Capture the cell that displays the provided text and extract its (X, Y) central coordinate. 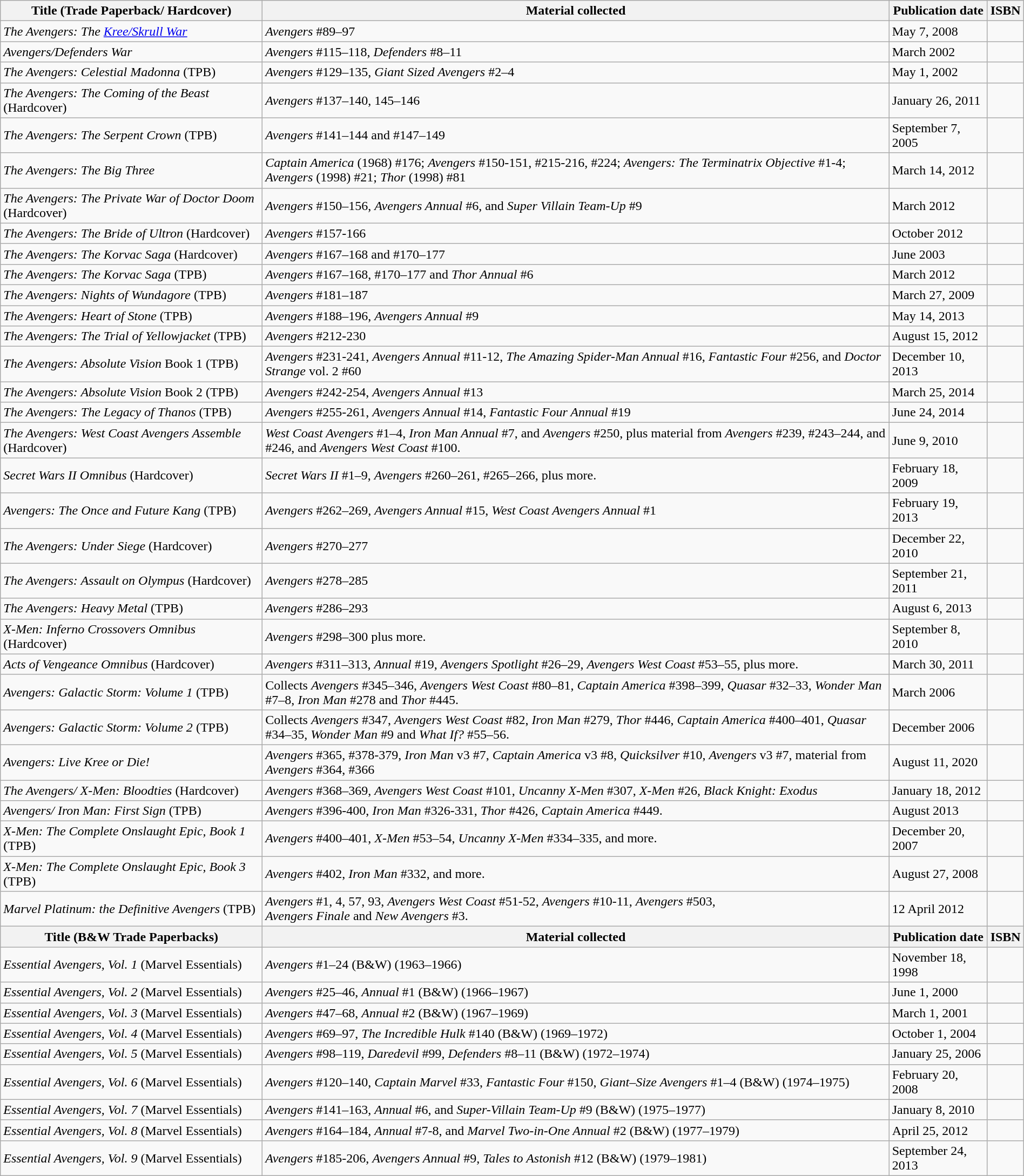
X-Men: Inferno Crossovers Omnibus (Hardcover) (132, 636)
The Avengers: Absolute Vision Book 1 (TPB) (132, 364)
October 1, 2004 (938, 1033)
May 7, 2008 (938, 31)
Avengers: The Once and Future Kang (TPB) (132, 511)
April 25, 2012 (938, 1130)
Secret Wars II #1–9, Avengers #260–261, #265–266, plus more. (576, 475)
Avengers #164–184, Annual #7-8, and Marvel Two-in-One Annual #2 (B&W) (1977–1979) (576, 1130)
December 2006 (938, 727)
December 20, 2007 (938, 839)
The Avengers: The Private War of Doctor Doom (Hardcover) (132, 205)
The Avengers: The Serpent Crown (TPB) (132, 135)
Avengers #141–144 and #147–149 (576, 135)
Avengers #311–313, Annual #19, Avengers Spotlight #26–29, Avengers West Coast #53–55, plus more. (576, 664)
March 25, 2014 (938, 392)
Avengers: Galactic Storm: Volume 1 (TPB) (132, 692)
March 2006 (938, 692)
February 18, 2009 (938, 475)
Avengers #365, #378-379, Iron Man v3 #7, Captain America v3 #8, Quicksilver #10, Avengers v3 #7, material from Avengers #364, #366 (576, 762)
March 27, 2009 (938, 295)
Essential Avengers, Vol. 3 (Marvel Essentials) (132, 1013)
August 27, 2008 (938, 874)
June 2003 (938, 254)
Avengers #262–269, Avengers Annual #15, West Coast Avengers Annual #1 (576, 511)
Avengers #167–168, #170–177 and Thor Annual #6 (576, 274)
Avengers #47–68, Annual #2 (B&W) (1967–1969) (576, 1013)
The Avengers: The Korvac Saga (TPB) (132, 274)
September 21, 2011 (938, 581)
Essential Avengers, Vol. 2 (Marvel Essentials) (132, 992)
Avengers #115–118, Defenders #8–11 (576, 52)
Acts of Vengeance Omnibus (Hardcover) (132, 664)
The Avengers: West Coast Avengers Assemble (Hardcover) (132, 441)
The Avengers: Nights of Wundagore (TPB) (132, 295)
September 24, 2013 (938, 1158)
The Avengers: The Kree/Skrull War (132, 31)
October 2012 (938, 233)
March 14, 2012 (938, 171)
January 26, 2011 (938, 100)
Avengers #157-166 (576, 233)
March 30, 2011 (938, 664)
Essential Avengers, Vol. 6 (Marvel Essentials) (132, 1082)
Essential Avengers, Vol. 4 (Marvel Essentials) (132, 1033)
Collects Avengers #345–346, Avengers West Coast #80–81, Captain America #398–399, Quasar #32–33, Wonder Man #7–8, Iron Man #278 and Thor #445. (576, 692)
The Avengers: The Big Three (132, 171)
Secret Wars II Omnibus (Hardcover) (132, 475)
Avengers #141–163, Annual #6, and Super-Villain Team-Up #9 (B&W) (1975–1977) (576, 1110)
August 15, 2012 (938, 336)
The Avengers: The Trial of Yellowjacket (TPB) (132, 336)
Avengers #242-254, Avengers Annual #13 (576, 392)
August 6, 2013 (938, 609)
The Avengers: The Coming of the Beast (Hardcover) (132, 100)
March 2002 (938, 52)
Marvel Platinum: the Definitive Avengers (TPB) (132, 909)
September 8, 2010 (938, 636)
Avengers #129–135, Giant Sized Avengers #2–4 (576, 72)
The Avengers: Celestial Madonna (TPB) (132, 72)
Avengers #212-230 (576, 336)
Avengers/Defenders War (132, 52)
Avengers #286–293 (576, 609)
Avengers #231-241, Avengers Annual #11-12, The Amazing Spider-Man Annual #16, Fantastic Four #256, and Doctor Strange vol. 2 #60 (576, 364)
Avengers #188–196, Avengers Annual #9 (576, 316)
August 11, 2020 (938, 762)
Title (B&W Trade Paperbacks) (132, 937)
December 22, 2010 (938, 545)
Avengers #255-261, Avengers Annual #14, Fantastic Four Annual #19 (576, 413)
Essential Avengers, Vol. 5 (Marvel Essentials) (132, 1054)
The Avengers: The Bride of Ultron (Hardcover) (132, 233)
November 18, 1998 (938, 964)
June 9, 2010 (938, 441)
March 1, 2001 (938, 1013)
Avengers: Galactic Storm: Volume 2 (TPB) (132, 727)
Avengers #181–187 (576, 295)
Avengers #98–119, Daredevil #99, Defenders #8–11 (B&W) (1972–1974) (576, 1054)
Captain America (1968) #176; Avengers #150-151, #215-216, #224; Avengers: The Terminatrix Objective #1-4; Avengers (1998) #21; Thor (1998) #81 (576, 171)
Avengers #402, Iron Man #332, and more. (576, 874)
Avengers: Live Kree or Die! (132, 762)
The Avengers: The Korvac Saga (Hardcover) (132, 254)
Avengers #270–277 (576, 545)
The Avengers: Absolute Vision Book 2 (TPB) (132, 392)
The Avengers: Heavy Metal (TPB) (132, 609)
Avengers #150–156, Avengers Annual #6, and Super Villain Team-Up #9 (576, 205)
January 18, 2012 (938, 790)
Avengers #278–285 (576, 581)
Avengers/ Iron Man: First Sign (TPB) (132, 811)
Essential Avengers, Vol. 1 (Marvel Essentials) (132, 964)
The Avengers: Heart of Stone (TPB) (132, 316)
August 2013 (938, 811)
Avengers #137–140, 145–146 (576, 100)
X-Men: The Complete Onslaught Epic, Book 3 (TPB) (132, 874)
January 25, 2006 (938, 1054)
Essential Avengers, Vol. 7 (Marvel Essentials) (132, 1110)
Essential Avengers, Vol. 9 (Marvel Essentials) (132, 1158)
Avengers #69–97, The Incredible Hulk #140 (B&W) (1969–1972) (576, 1033)
Avengers #396-400, Iron Man #326-331, Thor #426, Captain America #449. (576, 811)
West Coast Avengers #1–4, Iron Man Annual #7, and Avengers #250, plus material from Avengers #239, #243–244, and #246, and Avengers West Coast #100. (576, 441)
The Avengers: Under Siege (Hardcover) (132, 545)
September 7, 2005 (938, 135)
February 20, 2008 (938, 1082)
Avengers #120–140, Captain Marvel #33, Fantastic Four #150, Giant–Size Avengers #1–4 (B&W) (1974–1975) (576, 1082)
February 19, 2013 (938, 511)
Title (Trade Paperback/ Hardcover) (132, 11)
May 14, 2013 (938, 316)
Avengers #89–97 (576, 31)
12 April 2012 (938, 909)
January 8, 2010 (938, 1110)
The Avengers: The Legacy of Thanos (TPB) (132, 413)
Avengers #167–168 and #170–177 (576, 254)
Avengers #400–401, X-Men #53–54, Uncanny X-Men #334–335, and more. (576, 839)
Avengers #1, 4, 57, 93, Avengers West Coast #51-52, Avengers #10-11, Avengers #503,Avengers Finale and New Avengers #3. (576, 909)
Essential Avengers, Vol. 8 (Marvel Essentials) (132, 1130)
Avengers #25–46, Annual #1 (B&W) (1966–1967) (576, 992)
Avengers #368–369, Avengers West Coast #101, Uncanny X-Men #307, X-Men #26, Black Knight: Exodus (576, 790)
Avengers #185-206, Avengers Annual #9, Tales to Astonish #12 (B&W) (1979–1981) (576, 1158)
May 1, 2002 (938, 72)
Avengers #298–300 plus more. (576, 636)
December 10, 2013 (938, 364)
The Avengers: Assault on Olympus (Hardcover) (132, 581)
X-Men: The Complete Onslaught Epic, Book 1 (TPB) (132, 839)
The Avengers/ X-Men: Bloodties (Hardcover) (132, 790)
June 1, 2000 (938, 992)
Avengers #1–24 (B&W) (1963–1966) (576, 964)
June 24, 2014 (938, 413)
